Find where the given text appears and provide that cell's center as (X, Y) coordinate. 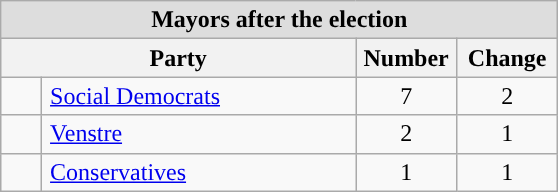
Social Democrats (199, 96)
Party (178, 58)
Number (406, 58)
Change (508, 58)
7 (406, 96)
Mayors after the election (280, 20)
Venstre (199, 134)
Conservatives (199, 172)
